Search for the cell housing the specified text and yield its [x, y] center coordinate. 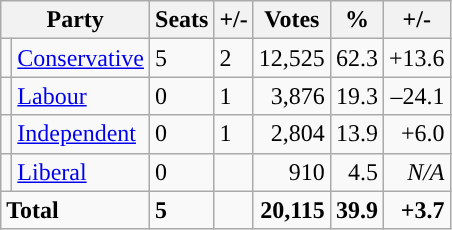
39.9 [356, 210]
12,525 [292, 58]
Party [76, 20]
–24.1 [416, 96]
3,876 [292, 96]
+3.7 [416, 210]
N/A [416, 172]
Conservative [81, 58]
Total [76, 210]
Votes [292, 20]
2 [234, 58]
Seats [182, 20]
Labour [81, 96]
2,804 [292, 134]
+6.0 [416, 134]
+13.6 [416, 58]
% [356, 20]
19.3 [356, 96]
4.5 [356, 172]
62.3 [356, 58]
20,115 [292, 210]
Independent [81, 134]
910 [292, 172]
13.9 [356, 134]
Liberal [81, 172]
